Pinpoint the cell where the given text exists, returning its (X, Y) midpoint coordinate. 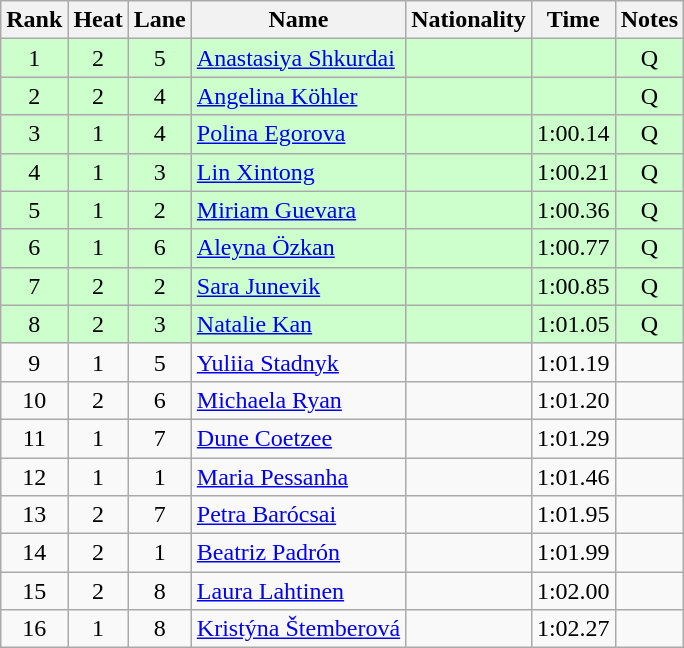
Lin Xintong (298, 172)
13 (34, 515)
1:01.29 (573, 438)
Beatriz Padrón (298, 553)
Miriam Guevara (298, 210)
12 (34, 477)
14 (34, 553)
Maria Pessanha (298, 477)
Angelina Köhler (298, 96)
Polina Egorova (298, 134)
1:01.46 (573, 477)
15 (34, 591)
Petra Barócsai (298, 515)
Laura Lahtinen (298, 591)
1:00.77 (573, 248)
Michaela Ryan (298, 400)
1:02.00 (573, 591)
Time (573, 20)
Heat (98, 20)
16 (34, 629)
1:01.19 (573, 362)
1:00.36 (573, 210)
Dune Coetzee (298, 438)
Notes (649, 20)
Kristýna Štemberová (298, 629)
1:02.27 (573, 629)
1:00.85 (573, 286)
11 (34, 438)
Anastasiya Shkurdai (298, 58)
9 (34, 362)
Lane (160, 20)
1:00.21 (573, 172)
Nationality (469, 20)
Natalie Kan (298, 324)
Aleyna Özkan (298, 248)
1:01.99 (573, 553)
Sara Junevik (298, 286)
1:00.14 (573, 134)
1:01.05 (573, 324)
1:01.20 (573, 400)
Yuliia Stadnyk (298, 362)
Name (298, 20)
10 (34, 400)
Rank (34, 20)
1:01.95 (573, 515)
